Capture the cell that displays the provided text and extract its (x, y) central coordinate. 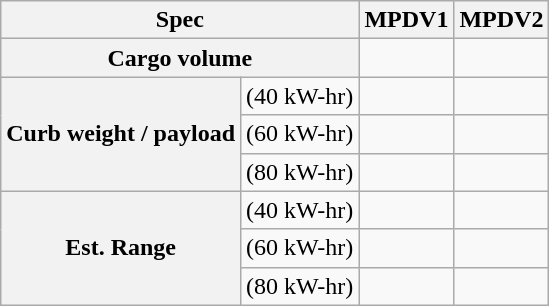
MPDV2 (502, 20)
Curb weight / payload (121, 134)
Spec (180, 20)
Est. Range (121, 248)
MPDV1 (406, 20)
Cargo volume (180, 58)
